Identify which cell holds the provided text, then report its [x, y] central coordinate. 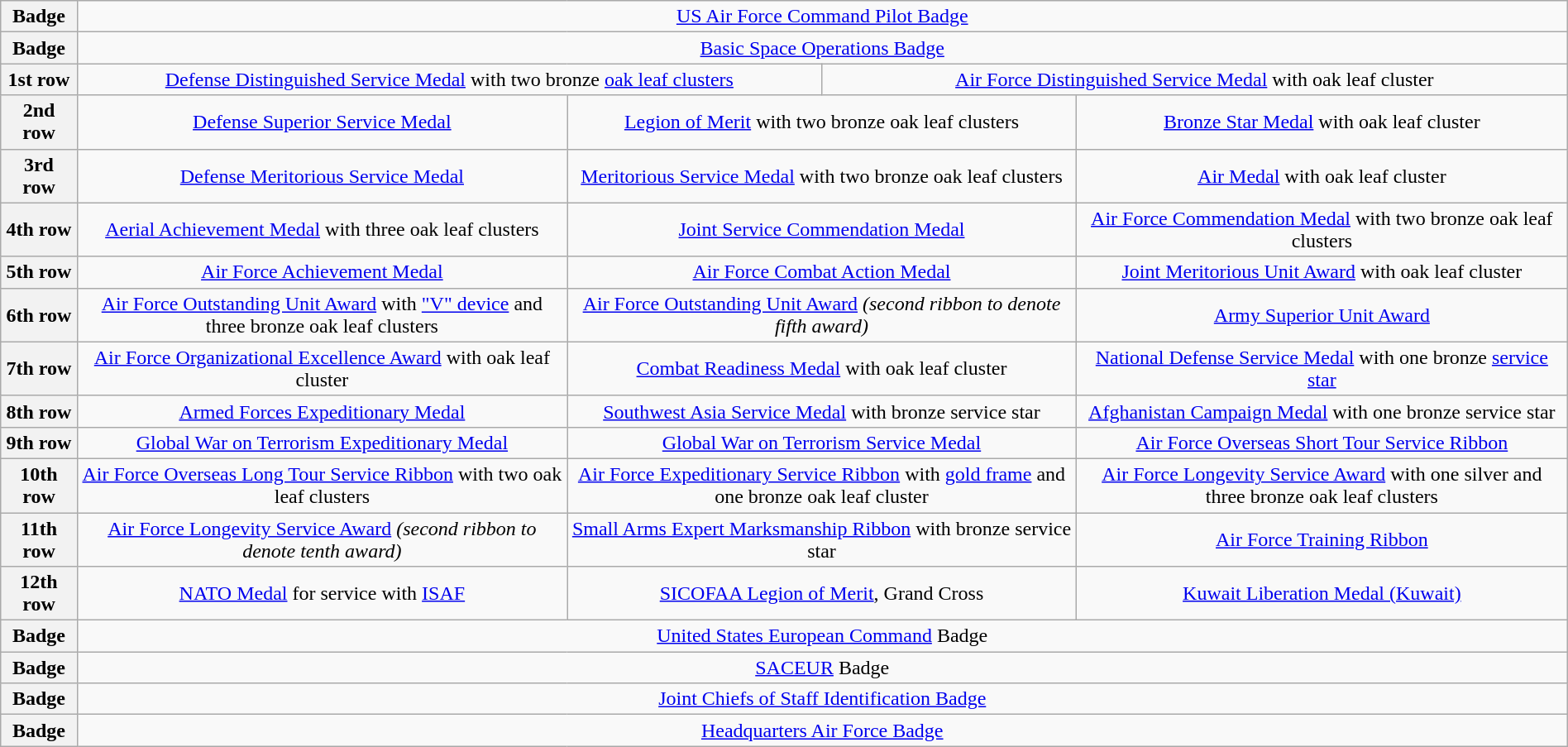
United States European Command Badge [822, 636]
Global War on Terrorism Expeditionary Medal [322, 443]
Kuwait Liberation Medal (Kuwait) [1322, 594]
5th row [39, 272]
Armed Forces Expeditionary Medal [322, 411]
SICOFAA Legion of Merit, Grand Cross [822, 594]
NATO Medal for service with ISAF [322, 594]
10th row [39, 485]
7th row [39, 369]
Defense Meritorious Service Medal [322, 175]
Air Force Training Ribbon [1322, 539]
Afghanistan Campaign Medal with one bronze service star [1322, 411]
8th row [39, 411]
Air Force Overseas Short Tour Service Ribbon [1322, 443]
2nd row [39, 122]
Air Medal with oak leaf cluster [1322, 175]
Air Force Outstanding Unit Award with "V" device and three bronze oak leaf clusters [322, 314]
Joint Meritorious Unit Award with oak leaf cluster [1322, 272]
Air Force Commendation Medal with two bronze oak leaf clusters [1322, 230]
Joint Chiefs of Staff Identification Badge [822, 699]
Defense Superior Service Medal [322, 122]
Air Force Distinguished Service Medal with oak leaf cluster [1194, 79]
9th row [39, 443]
SACEUR Badge [822, 668]
Legion of Merit with two bronze oak leaf clusters [822, 122]
Basic Space Operations Badge [822, 48]
1st row [39, 79]
Bronze Star Medal with oak leaf cluster [1322, 122]
Air Force Outstanding Unit Award (second ribbon to denote fifth award) [822, 314]
Air Force Achievement Medal [322, 272]
Air Force Organizational Excellence Award with oak leaf cluster [322, 369]
Air Force Overseas Long Tour Service Ribbon with two oak leaf clusters [322, 485]
Global War on Terrorism Service Medal [822, 443]
Air Force Longevity Service Award (second ribbon to denote tenth award) [322, 539]
Meritorious Service Medal with two bronze oak leaf clusters [822, 175]
Air Force Longevity Service Award with one silver and three bronze oak leaf clusters [1322, 485]
12th row [39, 594]
Air Force Expeditionary Service Ribbon with gold frame and one bronze oak leaf cluster [822, 485]
Southwest Asia Service Medal with bronze service star [822, 411]
Headquarters Air Force Badge [822, 730]
11th row [39, 539]
Joint Service Commendation Medal [822, 230]
US Air Force Command Pilot Badge [822, 17]
6th row [39, 314]
Air Force Combat Action Medal [822, 272]
Aerial Achievement Medal with three oak leaf clusters [322, 230]
4th row [39, 230]
Army Superior Unit Award [1322, 314]
Combat Readiness Medal with oak leaf cluster [822, 369]
Defense Distinguished Service Medal with two bronze oak leaf clusters [449, 79]
3rd row [39, 175]
Small Arms Expert Marksmanship Ribbon with bronze service star [822, 539]
National Defense Service Medal with one bronze service star [1322, 369]
